Determine the [x, y] coordinate at the center of the cell enclosing the given text.  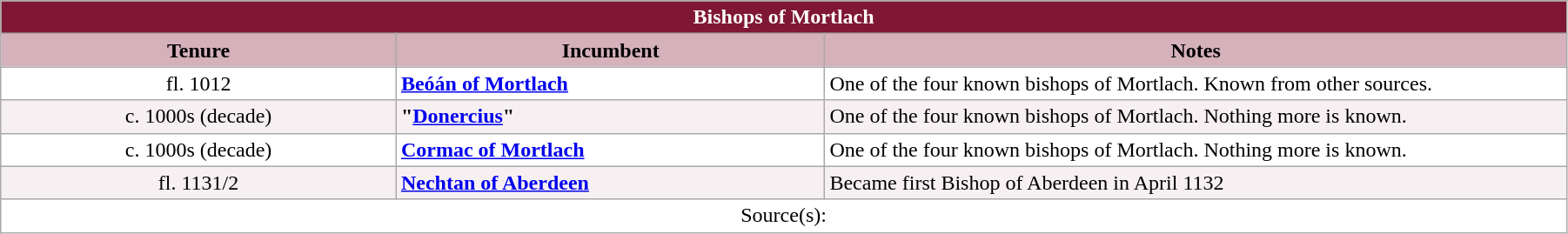
Incumbent [611, 50]
Cormac of Mortlach [611, 150]
fl. 1012 [198, 84]
fl. 1131/2 [198, 183]
Source(s): [784, 216]
Nechtan of Aberdeen [611, 183]
"Donercius" [611, 117]
Became first Bishop of Aberdeen in April 1132 [1196, 183]
One of the four known bishops of Mortlach. Known from other sources. [1196, 84]
Beóán of Mortlach [611, 84]
Bishops of Mortlach [784, 17]
Notes [1196, 50]
Tenure [198, 50]
